Provide the (X, Y) coordinate of the cell's center where the given text is located.  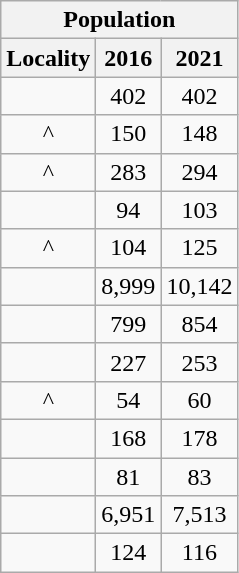
168 (128, 438)
94 (128, 210)
799 (128, 324)
2021 (200, 58)
Locality (48, 58)
104 (128, 248)
Population (120, 20)
2016 (128, 58)
854 (200, 324)
124 (128, 553)
83 (200, 477)
6,951 (128, 515)
148 (200, 134)
7,513 (200, 515)
81 (128, 477)
116 (200, 553)
60 (200, 400)
283 (128, 172)
294 (200, 172)
178 (200, 438)
253 (200, 362)
227 (128, 362)
8,999 (128, 286)
150 (128, 134)
125 (200, 248)
103 (200, 210)
54 (128, 400)
10,142 (200, 286)
